Extract the [x, y] coordinate from the center of the cell holding the provided text.  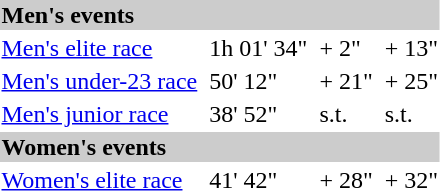
+ 2" [346, 48]
+ 25" [411, 81]
+ 13" [411, 48]
Men's junior race [100, 114]
Men's events [220, 15]
50' 12" [258, 81]
1h 01' 34" [258, 48]
Men's under-23 race [100, 81]
+ 21" [346, 81]
38' 52" [258, 114]
Men's elite race [100, 48]
Women's events [220, 147]
